Capture the cell that displays the provided text and extract its (X, Y) central coordinate. 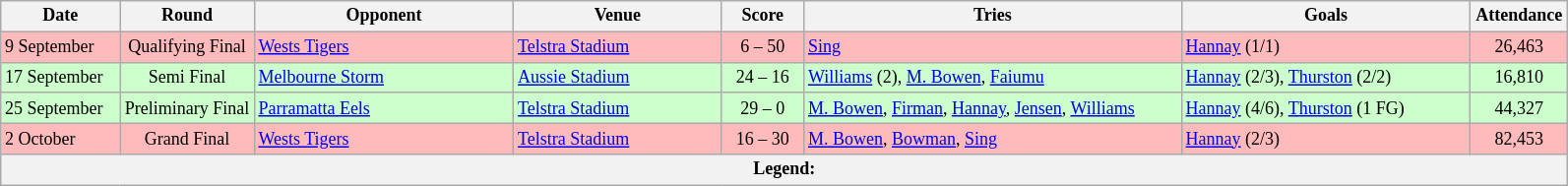
Legend: (784, 169)
2 October (61, 138)
24 – 16 (763, 77)
Score (763, 16)
Hannay (4/6), Thurston (1 FG) (1326, 108)
16 – 30 (763, 138)
29 – 0 (763, 108)
25 September (61, 108)
26,463 (1520, 47)
Date (61, 16)
9 September (61, 47)
82,453 (1520, 138)
Aussie Stadium (618, 77)
Parramatta Eels (384, 108)
Sing (993, 47)
Grand Final (187, 138)
Hannay (1/1) (1326, 47)
44,327 (1520, 108)
Tries (993, 16)
Round (187, 16)
Hannay (2/3) (1326, 138)
Qualifying Final (187, 47)
Preliminary Final (187, 108)
17 September (61, 77)
Semi Final (187, 77)
Goals (1326, 16)
Opponent (384, 16)
Venue (618, 16)
Williams (2), M. Bowen, Faiumu (993, 77)
Melbourne Storm (384, 77)
Hannay (2/3), Thurston (2/2) (1326, 77)
M. Bowen, Bowman, Sing (993, 138)
M. Bowen, Firman, Hannay, Jensen, Williams (993, 108)
Attendance (1520, 16)
6 – 50 (763, 47)
16,810 (1520, 77)
